Pinpoint the cell where the given text exists, returning its [X, Y] midpoint coordinate. 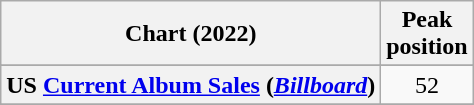
Chart (2022) [191, 34]
US Current Album Sales (Billboard) [191, 85]
Peakposition [427, 34]
52 [427, 85]
